Return (X, Y) of the center of cell containing provided text 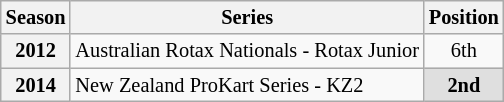
2014 (36, 85)
Australian Rotax Nationals - Rotax Junior (246, 51)
6th (464, 51)
2nd (464, 85)
2012 (36, 51)
Series (246, 17)
Position (464, 17)
Season (36, 17)
New Zealand ProKart Series - KZ2 (246, 85)
